Provide the [x, y] coordinate of the cell's center where the given text is located.  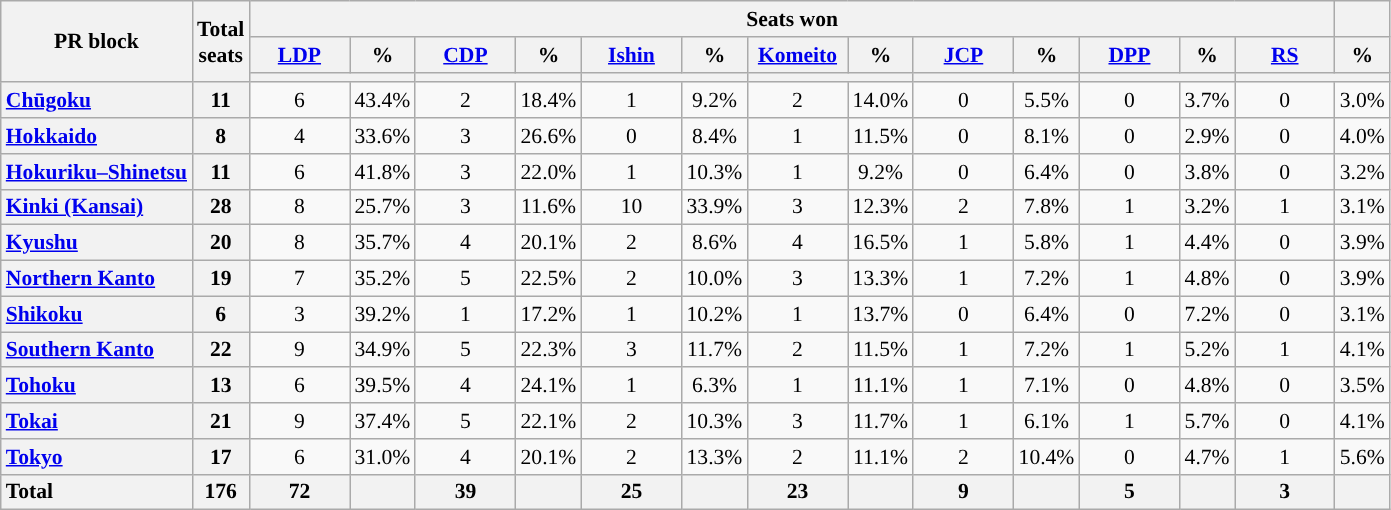
5.6% [1362, 457]
Kinki (Kansai) [96, 207]
25 [631, 492]
10.2% [715, 314]
13.7% [881, 314]
7 [299, 279]
3.0% [1362, 101]
6.3% [715, 386]
2.9% [1208, 136]
10.0% [715, 279]
RS [1285, 55]
20 [220, 243]
22.3% [549, 350]
LDP [299, 55]
Tokyo [96, 457]
7.1% [1047, 386]
33.9% [715, 207]
18.4% [549, 101]
Northern Kanto [96, 279]
3.7% [1208, 101]
Seats won [792, 19]
19 [220, 279]
72 [299, 492]
5.7% [1208, 421]
26.6% [549, 136]
10 [631, 207]
17 [220, 457]
Chūgoku [96, 101]
Hokkaido [96, 136]
6.1% [1047, 421]
21 [220, 421]
4.7% [1208, 457]
16.5% [881, 243]
33.6% [383, 136]
17.2% [549, 314]
39 [465, 492]
7.8% [1047, 207]
14.0% [881, 101]
8.6% [715, 243]
4.4% [1208, 243]
176 [220, 492]
22.1% [549, 421]
31.0% [383, 457]
11.6% [549, 207]
22 [220, 350]
39.2% [383, 314]
JCP [963, 55]
3.8% [1208, 172]
5.8% [1047, 243]
5.5% [1047, 101]
10.4% [1047, 457]
23 [797, 492]
4.0% [1362, 136]
Tokai [96, 421]
Kyushu [96, 243]
Shikoku [96, 314]
Total [96, 492]
41.8% [383, 172]
CDP [465, 55]
Ishin [631, 55]
25.7% [383, 207]
5.2% [1208, 350]
DPP [1129, 55]
35.2% [383, 279]
24.1% [549, 386]
Totalseats [220, 42]
13 [220, 386]
35.7% [383, 243]
22.0% [549, 172]
Southern Kanto [96, 350]
39.5% [383, 386]
PR block [96, 42]
43.4% [383, 101]
22.5% [549, 279]
37.4% [383, 421]
3.5% [1362, 386]
8.4% [715, 136]
Tohoku [96, 386]
12.3% [881, 207]
Hokuriku–Shinetsu [96, 172]
34.9% [383, 350]
Komeito [797, 55]
8.1% [1047, 136]
28 [220, 207]
